Output the (X, Y) coordinate of the center of the cell containing the given text.  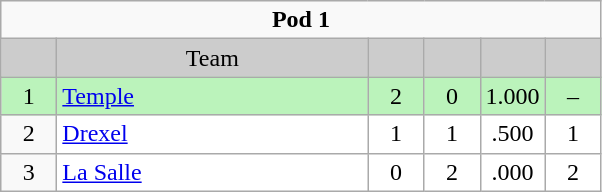
La Salle (212, 172)
Drexel (212, 134)
.500 (512, 134)
.000 (512, 172)
Team (212, 58)
1.000 (512, 96)
– (573, 96)
Pod 1 (301, 20)
Temple (212, 96)
3 (29, 172)
